For the text-containing cell, return its midpoint in [X, Y] coordinate format. 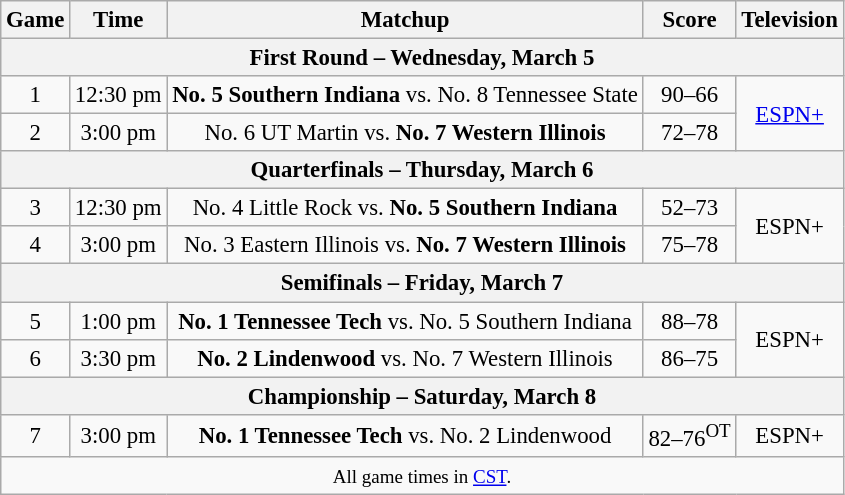
5 [36, 321]
72–78 [690, 133]
No. 3 Eastern Illinois vs. No. 7 Western Illinois [405, 245]
3:30 pm [118, 358]
No. 1 Tennessee Tech vs. No. 5 Southern Indiana [405, 321]
No. 1 Tennessee Tech vs. No. 2 Lindenwood [405, 435]
Time [118, 20]
86–75 [690, 358]
Game [36, 20]
75–78 [690, 245]
Matchup [405, 20]
1:00 pm [118, 321]
No. 2 Lindenwood vs. No. 7 Western Illinois [405, 358]
7 [36, 435]
88–78 [690, 321]
Championship – Saturday, March 8 [422, 396]
Television [790, 20]
All game times in CST. [422, 476]
No. 6 UT Martin vs. No. 7 Western Illinois [405, 133]
Semifinals – Friday, March 7 [422, 283]
6 [36, 358]
1 [36, 95]
No. 5 Southern Indiana vs. No. 8 Tennessee State [405, 95]
Quarterfinals – Thursday, March 6 [422, 170]
3 [36, 208]
No. 4 Little Rock vs. No. 5 Southern Indiana [405, 208]
First Round – Wednesday, March 5 [422, 58]
90–66 [690, 95]
2 [36, 133]
82–76OT [690, 435]
4 [36, 245]
52–73 [690, 208]
Score [690, 20]
